Output the [X, Y] coordinate of the center of the cell containing the given text.  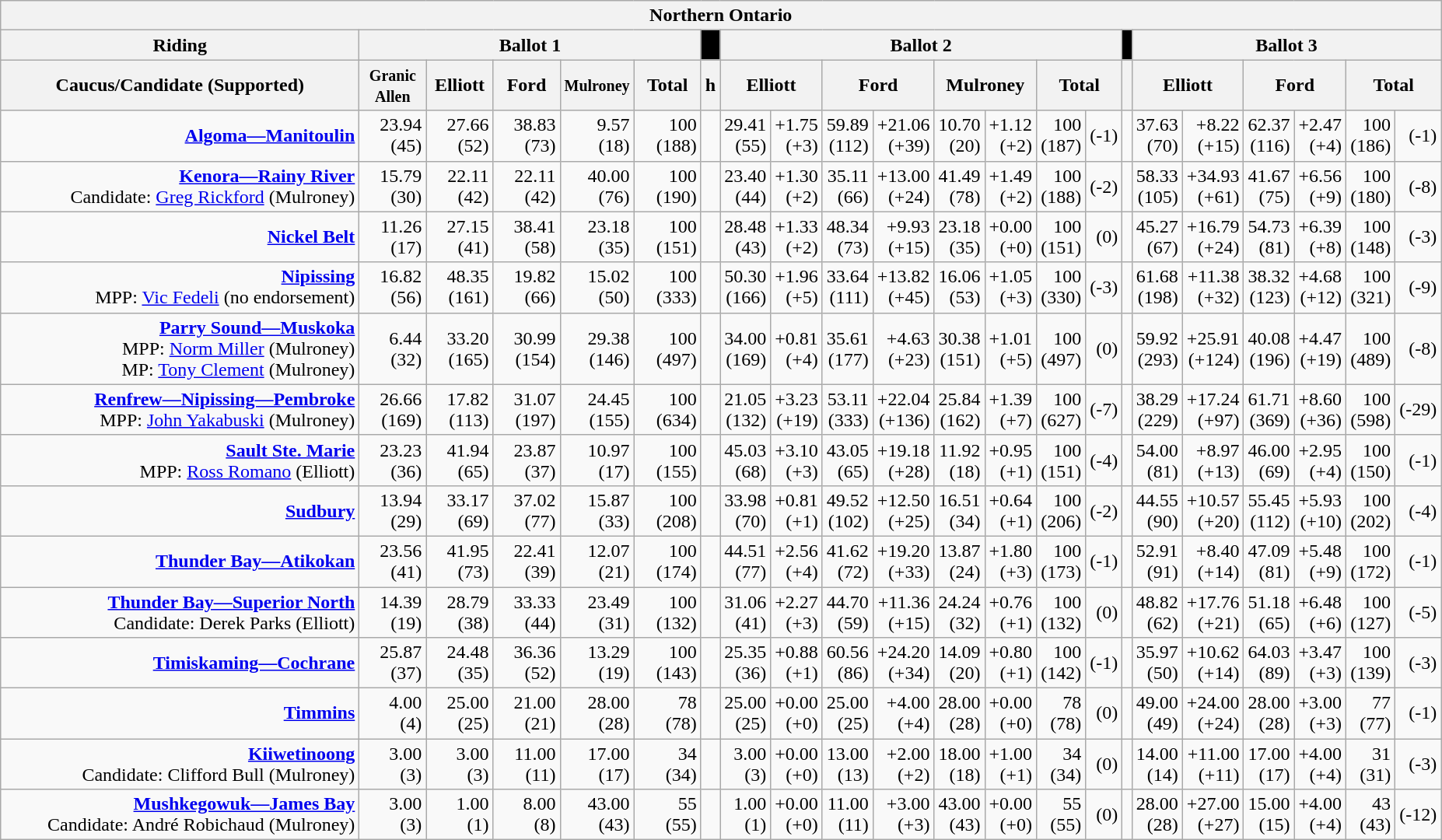
+2.00(+2) [904, 764]
100(180) [1370, 187]
34.00(169) [745, 348]
+0.88(+1) [796, 663]
+3.23(+19) [796, 409]
+21.06(+39) [904, 135]
100(627) [1061, 409]
+0.81(+4) [796, 348]
+24.20(+34) [904, 663]
100(142) [1061, 663]
100(148) [1370, 236]
23.94(45) [393, 135]
+24.00(+24) [1213, 714]
15.79(30) [393, 187]
41.95(73) [460, 562]
59.92(293) [1157, 348]
Algoma—Manitoulin [180, 135]
31(31) [1370, 764]
31.06(41) [745, 611]
43.05(65) [848, 460]
+25.91(+124) [1213, 348]
23.40(44) [745, 187]
47.09(81) [1269, 562]
12.07(21) [597, 562]
KiiwetinoongCandidate: Clifford Bull (Mulroney) [180, 764]
40.08(196) [1269, 348]
100(190) [667, 187]
+11.00(+11) [1213, 764]
100(172) [1370, 562]
+12.50(+25) [904, 510]
Ballot 3 [1286, 45]
100(143) [667, 663]
45.27(67) [1157, 236]
28.79(38) [460, 611]
+11.38(+32) [1213, 288]
40.00(76) [597, 187]
41.62(72) [848, 562]
Ballot 2 [921, 45]
Kenora—Rainy RiverCandidate: Greg Rickford (Mulroney) [180, 187]
16.51(34) [960, 510]
24.24(32) [960, 611]
21.00(21) [527, 714]
24.45(155) [597, 409]
+13.00(+24) [904, 187]
38.41(58) [527, 236]
+1.49(+2) [1011, 187]
+10.62(+14) [1213, 663]
35.97(50) [1157, 663]
14.00(14) [1157, 764]
13.29(19) [597, 663]
100(489) [1370, 348]
77(77) [1370, 714]
(-5) [1419, 611]
100(333) [667, 288]
+0.95(+1) [1011, 460]
+1.00(+1) [1011, 764]
+2.95(+4) [1321, 460]
+27.00(+27) [1213, 815]
Sudbury [180, 510]
+0.64(+1) [1011, 510]
23.49(31) [597, 611]
(-29) [1419, 409]
48.34(73) [848, 236]
+1.33(+2) [796, 236]
+34.93(+61) [1213, 187]
44.51(77) [745, 562]
Ballot 1 [530, 45]
+6.39(+8) [1321, 236]
38.29(229) [1157, 409]
15.00(15) [1269, 815]
46.00(69) [1269, 460]
13.87(24) [960, 562]
14.39(19) [393, 611]
+1.30(+2) [796, 187]
+1.96(+5) [796, 288]
13.94(29) [393, 510]
+1.39(+7) [1011, 409]
19.82(66) [527, 288]
+1.75(+3) [796, 135]
54.73(81) [1269, 236]
+17.76(+21) [1213, 611]
GranicAllen [393, 86]
10.97(17) [597, 460]
+6.56(+9) [1321, 187]
+2.47(+4) [1321, 135]
35.61(177) [848, 348]
15.87(33) [597, 510]
+19.18(+28) [904, 460]
+5.48(+9) [1321, 562]
27.66(52) [460, 135]
100(598) [1370, 409]
35.11(66) [848, 187]
+5.93(+10) [1321, 510]
+1.80(+3) [1011, 562]
+8.97(+13) [1213, 460]
+0.76(+1) [1011, 611]
29.38(146) [597, 348]
38.83(73) [527, 135]
Thunder Bay—Superior NorthCandidate: Derek Parks (Elliott) [180, 611]
30.38(151) [960, 348]
25.35(36) [745, 663]
60.56(86) [848, 663]
4.00(4) [393, 714]
11.92(18) [960, 460]
Thunder Bay—Atikokan [180, 562]
61.68(198) [1157, 288]
100(155) [667, 460]
29.41(55) [745, 135]
49.52(102) [848, 510]
+4.63(+23) [904, 348]
54.00(81) [1157, 460]
+2.56(+4) [796, 562]
31.07(197) [527, 409]
25.84(162) [960, 409]
37.63(70) [1157, 135]
36.36(52) [527, 663]
+0.80(+1) [1011, 663]
+8.22(+15) [1213, 135]
23.23(36) [393, 460]
61.71(369) [1269, 409]
41.49(78) [960, 187]
100(173) [1061, 562]
59.89(112) [848, 135]
(-9) [1419, 288]
+11.36(+15) [904, 611]
+13.82(+45) [904, 288]
52.91(91) [1157, 562]
30.99(154) [527, 348]
50.30(166) [745, 288]
25.87(37) [393, 663]
Nickel Belt [180, 236]
+16.79(+24) [1213, 236]
41.94(65) [460, 460]
+4.47(+19) [1321, 348]
45.03(68) [745, 460]
44.55(90) [1157, 510]
+1.05(+3) [1011, 288]
22.41(39) [527, 562]
17.82(113) [460, 409]
Renfrew—Nipissing—PembrokeMPP: John Yakabuski (Mulroney) [180, 409]
33.33(44) [527, 611]
+3.10(+3) [796, 460]
33.20(165) [460, 348]
41.67(75) [1269, 187]
27.15(41) [460, 236]
+4.68(+12) [1321, 288]
28.48(43) [745, 236]
23.87(37) [527, 460]
+22.04(+136) [904, 409]
+2.27(+3) [796, 611]
100(321) [1370, 288]
+1.12(+2) [1011, 135]
24.48(35) [460, 663]
Northern Ontario [721, 16]
100(208) [667, 510]
+6.48(+6) [1321, 611]
100(634) [667, 409]
14.09(20) [960, 663]
18.00(18) [960, 764]
Riding [180, 45]
+8.40(+14) [1213, 562]
33.98(70) [745, 510]
+3.47(+3) [1321, 663]
21.05(132) [745, 409]
100(127) [1370, 611]
+0.81(+1) [796, 510]
+9.93(+15) [904, 236]
55.45(112) [1269, 510]
37.02(77) [527, 510]
9.57(18) [597, 135]
100(174) [667, 562]
+8.60(+36) [1321, 409]
49.00(49) [1157, 714]
8.00(8) [527, 815]
Mushkegowuk—James BayCandidate: André Robichaud (Mulroney) [180, 815]
+10.57(+20) [1213, 510]
+17.24(+97) [1213, 409]
26.66(169) [393, 409]
11.26(17) [393, 236]
100(330) [1061, 288]
Parry Sound—MuskokaMPP: Norm Miller (Mulroney)MP: Tony Clement (Mulroney) [180, 348]
(-12) [1419, 815]
10.70(20) [960, 135]
Caucus/Candidate (Supported) [180, 86]
100(206) [1061, 510]
100(150) [1370, 460]
38.32(123) [1269, 288]
43(43) [1370, 815]
15.02(50) [597, 288]
16.82(56) [393, 288]
48.82(62) [1157, 611]
+19.20(+33) [904, 562]
33.64(111) [848, 288]
23.56(41) [393, 562]
6.44(32) [393, 348]
+1.01(+5) [1011, 348]
100(139) [1370, 663]
h [710, 86]
64.03(89) [1269, 663]
NipissingMPP: Vic Fedeli (no endorsement) [180, 288]
58.33(105) [1157, 187]
53.11(333) [848, 409]
13.00(13) [848, 764]
Timmins [180, 714]
51.18(65) [1269, 611]
Timiskaming—Cochrane [180, 663]
44.70(59) [848, 611]
(-7) [1104, 409]
100(202) [1370, 510]
100(186) [1370, 135]
16.06(53) [960, 288]
100(187) [1061, 135]
33.17(69) [460, 510]
Sault Ste. MarieMPP: Ross Romano (Elliott) [180, 460]
48.35(161) [460, 288]
62.37(116) [1269, 135]
